Find where the given text appears and provide that cell's center as [X, Y] coordinate. 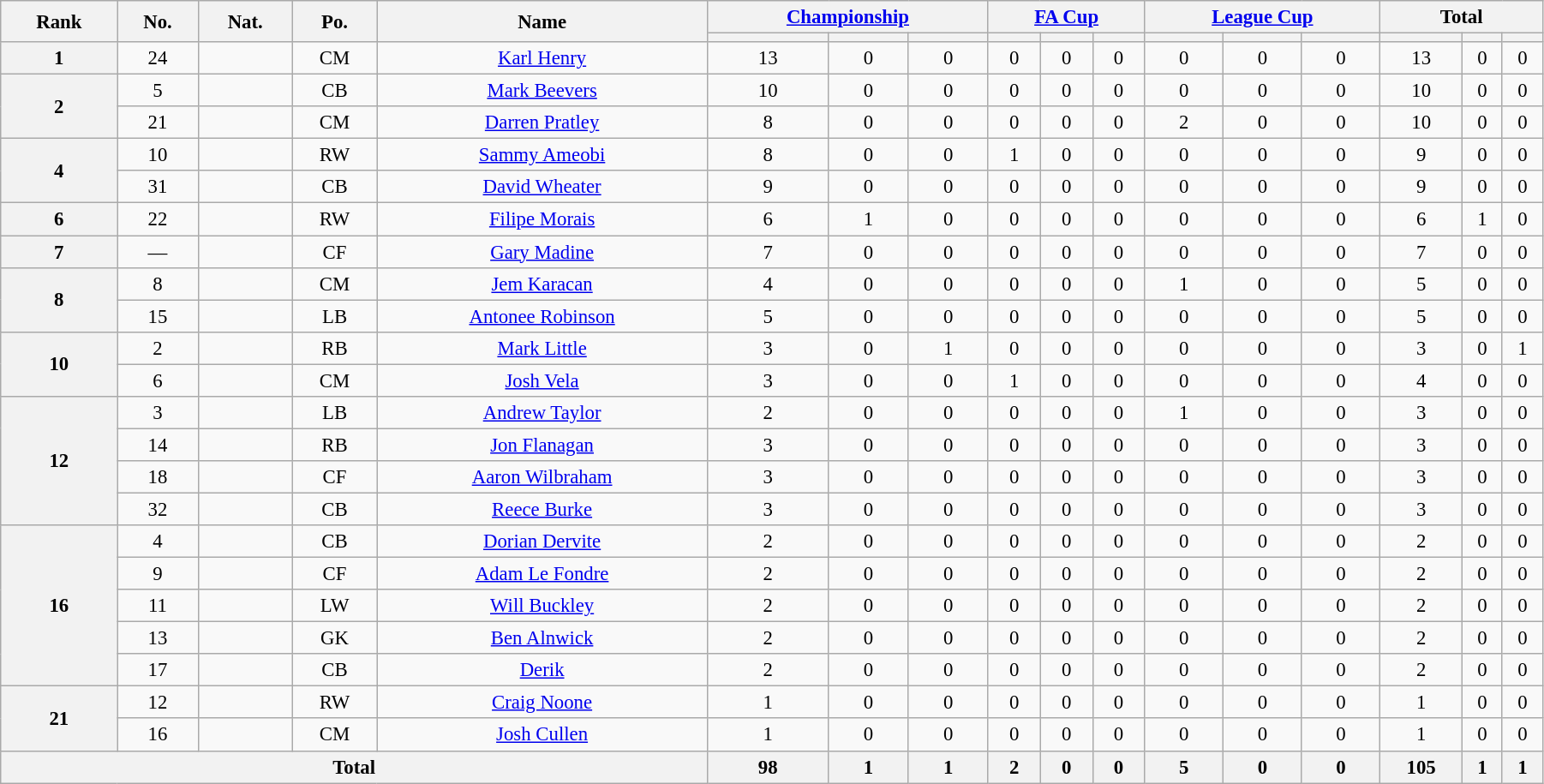
Antonee Robinson [542, 316]
Derik [542, 670]
League Cup [1263, 17]
Rank [59, 21]
14 [158, 445]
FA Cup [1066, 17]
LW [334, 606]
Sammy Ameobi [542, 155]
31 [158, 188]
Karl Henry [542, 58]
18 [158, 477]
David Wheater [542, 188]
Mark Beevers [542, 91]
22 [158, 219]
11 [158, 606]
Craig Noone [542, 703]
32 [158, 509]
Will Buckley [542, 606]
15 [158, 316]
— [158, 252]
105 [1421, 767]
Gary Madine [542, 252]
Darren Pratley [542, 123]
No. [158, 21]
Dorian Dervite [542, 542]
Jem Karacan [542, 284]
Championship [848, 17]
Ben Alnwick [542, 638]
17 [158, 670]
Jon Flanagan [542, 445]
Mark Little [542, 348]
Reece Burke [542, 509]
24 [158, 58]
Po. [334, 21]
Aaron Wilbraham [542, 477]
98 [768, 767]
Adam Le Fondre [542, 574]
Name [542, 21]
Josh Cullen [542, 735]
Josh Vela [542, 380]
GK [334, 638]
Andrew Taylor [542, 413]
Filipe Morais [542, 219]
Nat. [245, 21]
